Capture the cell that displays the provided text and extract its (X, Y) central coordinate. 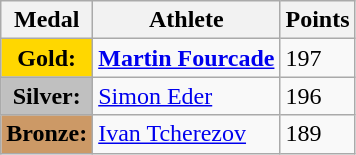
197 (318, 58)
Ivan Tcherezov (186, 134)
Martin Fourcade (186, 58)
196 (318, 96)
Athlete (186, 20)
Points (318, 20)
Simon Eder (186, 96)
189 (318, 134)
Gold: (47, 58)
Bronze: (47, 134)
Silver: (47, 96)
Medal (47, 20)
